Extract the (x, y) coordinate from the center of the cell holding the provided text.  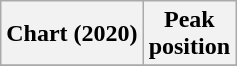
Peakposition (189, 34)
Chart (2020) (72, 34)
